Find where the given text appears and provide that cell's center as (X, Y) coordinate. 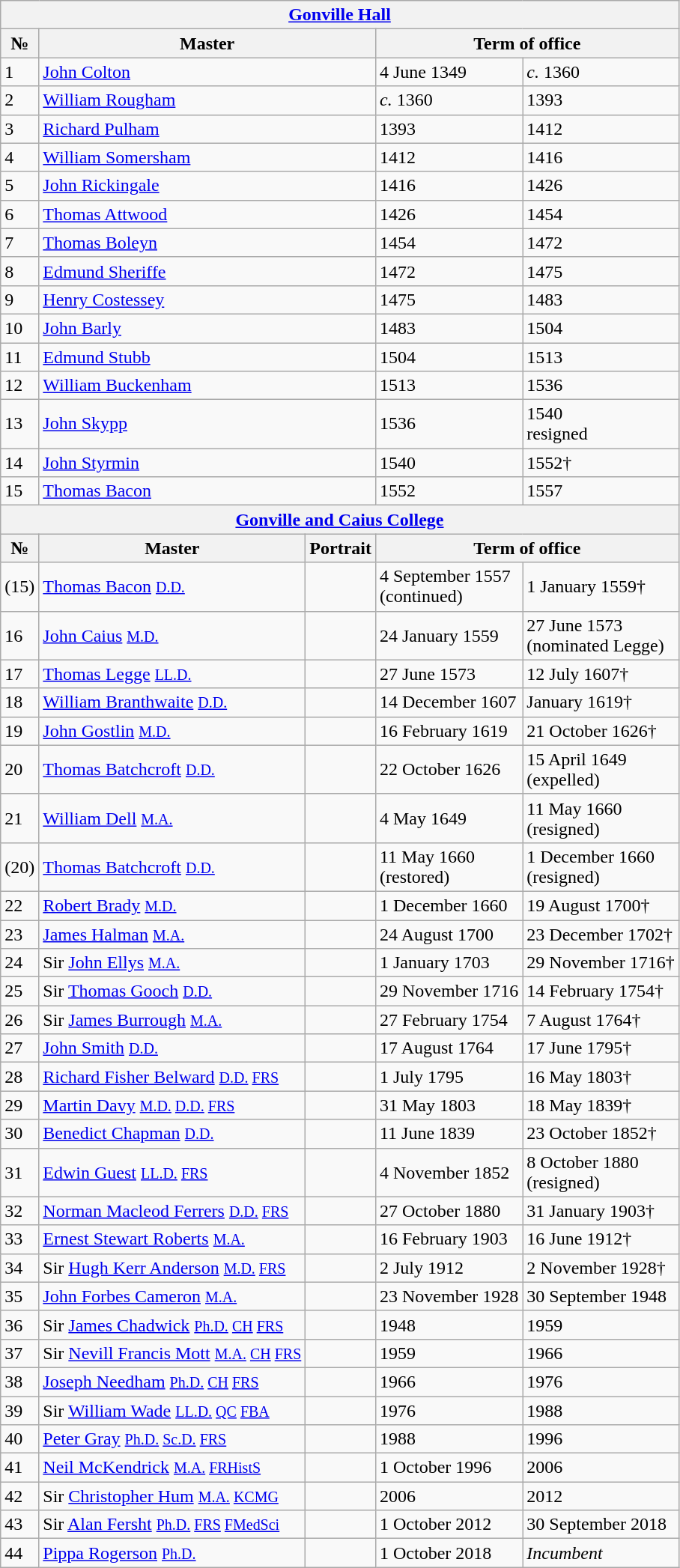
17 June 1795† (601, 1048)
Gonville and Caius College (340, 520)
Norman Macleod Ferrers D.D. FRS (172, 1211)
1557 (601, 491)
Sir John Ellys M.A. (172, 963)
21 (19, 818)
1 October 1996 (449, 1468)
John Colton (207, 72)
5 (19, 186)
24 January 1559 (449, 635)
38 (19, 1382)
12 (19, 386)
14 (19, 463)
Sir Thomas Gooch D.D. (172, 991)
1 December 1660 (449, 905)
Sir Hugh Kerr Anderson M.D. FRS (172, 1268)
20 (19, 770)
31 (19, 1173)
(20) (19, 867)
2 November 1928† (601, 1268)
James Halman M.A. (172, 934)
Peter Gray Ph.D. Sc.D. FRS (172, 1439)
John Skypp (207, 424)
27 October 1880 (449, 1211)
6 (19, 214)
2012 (601, 1496)
34 (19, 1268)
19 (19, 731)
John Styrmin (207, 463)
29 (19, 1105)
15 (19, 491)
1 July 1795 (449, 1077)
John Rickingale (207, 186)
3 (19, 129)
43 (19, 1525)
35 (19, 1296)
31 May 1803 (449, 1105)
40 (19, 1439)
23 November 1928 (449, 1296)
Sir William Wade LL.D. QC FBA (172, 1410)
23 (19, 934)
2 (19, 100)
8 October 1880 (resigned) (601, 1173)
Sir Christopher Hum M.A. KCMG (172, 1496)
24 August 1700 (449, 934)
13 (19, 424)
41 (19, 1468)
1996 (601, 1439)
Thomas Boleyn (207, 243)
33 (19, 1239)
John Caius M.D. (172, 635)
22 (19, 905)
4 (19, 157)
27 February 1754 (449, 1020)
(15) (19, 587)
32 (19, 1211)
Richard Pulham (207, 129)
1 January 1703 (449, 963)
17 (19, 674)
Thomas Attwood (207, 214)
11 June 1839 (449, 1134)
11 May 1660 (restored) (449, 867)
26 (19, 1020)
John Forbes Cameron M.A. (172, 1296)
1540 (449, 463)
17 August 1764 (449, 1048)
Portrait (341, 548)
1948 (449, 1325)
18 (19, 702)
William Buckenham (207, 386)
4 September 1557 (continued) (449, 587)
27 June 1573 (nominated Legge) (601, 635)
7 (19, 243)
7 August 1764† (601, 1020)
27 (19, 1048)
William Dell M.A. (172, 818)
37 (19, 1353)
1 October 2012 (449, 1525)
Richard Fisher Belward D.D. FRS (172, 1077)
Benedict Chapman D.D. (172, 1134)
23 October 1852† (601, 1134)
14 February 1754† (601, 991)
4 November 1852 (449, 1173)
19 August 1700† (601, 905)
4 May 1649 (449, 818)
42 (19, 1496)
21 October 1626† (601, 731)
16 June 1912† (601, 1239)
15 April 1649 (expelled) (601, 770)
11 (19, 357)
25 (19, 991)
John Smith D.D. (172, 1048)
39 (19, 1410)
January 1619† (601, 702)
Thomas Bacon (207, 491)
30 September 1948 (601, 1296)
31 January 1903† (601, 1211)
Pippa Rogerson Ph.D. (172, 1553)
44 (19, 1553)
10 (19, 328)
Joseph Needham Ph.D. CH FRS (172, 1382)
William Somersham (207, 157)
28 (19, 1077)
14 December 1607 (449, 702)
16 May 1803† (601, 1077)
Neil McKendrick M.A. FRHistS (172, 1468)
4 June 1349 (449, 72)
Martin Davy M.D. D.D. FRS (172, 1105)
1 January 1559† (601, 587)
John Gostlin M.D. (172, 731)
William Rougham (207, 100)
1552 (449, 491)
Sir Alan Fersht Ph.D. FRS FMedSci (172, 1525)
1 October 2018 (449, 1553)
Robert Brady M.D. (172, 905)
24 (19, 963)
Thomas Legge LL.D. (172, 674)
1 (19, 72)
Thomas Bacon D.D. (172, 587)
William Branthwaite D.D. (172, 702)
12 July 1607† (601, 674)
1 December 1660 (resigned) (601, 867)
11 May 1660 (resigned) (601, 818)
27 June 1573 (449, 674)
30 September 2018 (601, 1525)
29 November 1716 (449, 991)
22 October 1626 (449, 770)
Sir James Burrough M.A. (172, 1020)
Ernest Stewart Roberts M.A. (172, 1239)
Sir Nevill Francis Mott M.A. CH FRS (172, 1353)
Edwin Guest LL.D. FRS (172, 1173)
John Barly (207, 328)
23 December 1702† (601, 934)
18 May 1839† (601, 1105)
Gonville Hall (340, 15)
9 (19, 300)
2 July 1912 (449, 1268)
36 (19, 1325)
29 November 1716† (601, 963)
16 February 1619 (449, 731)
Edmund Sheriffe (207, 271)
Incumbent (601, 1553)
1540resigned (601, 424)
16 February 1903 (449, 1239)
Edmund Stubb (207, 357)
16 (19, 635)
8 (19, 271)
30 (19, 1134)
Henry Costessey (207, 300)
Sir James Chadwick Ph.D. CH FRS (172, 1325)
1552† (601, 463)
